Search for the cell housing the specified text and yield its (X, Y) center coordinate. 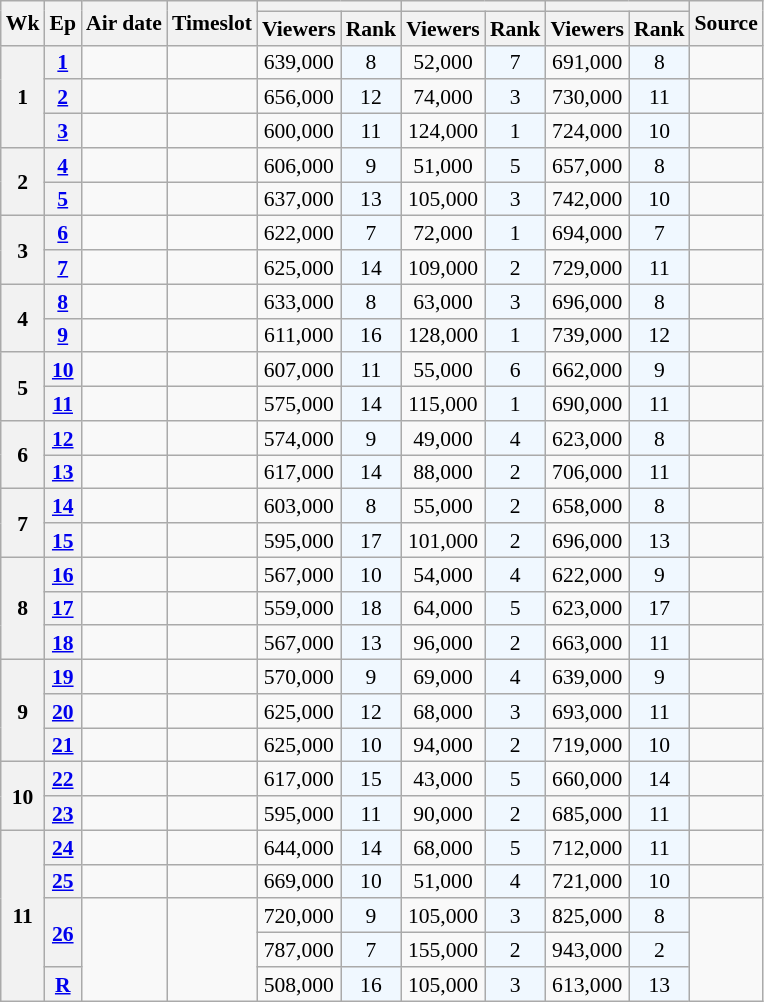
658,000 (587, 506)
74,000 (443, 97)
663,000 (587, 643)
64,000 (443, 608)
R (62, 984)
Wk (23, 23)
943,000 (587, 950)
729,000 (587, 267)
72,000 (443, 233)
613,000 (587, 984)
69,000 (443, 677)
574,000 (299, 438)
52,000 (443, 62)
559,000 (299, 608)
724,000 (587, 131)
22 (62, 779)
739,000 (587, 335)
25 (62, 881)
19 (62, 677)
508,000 (299, 984)
694,000 (587, 233)
706,000 (587, 472)
128,000 (443, 335)
600,000 (299, 131)
Source (726, 23)
23 (62, 813)
669,000 (299, 881)
693,000 (587, 711)
656,000 (299, 97)
24 (62, 847)
43,000 (443, 779)
825,000 (587, 916)
26 (62, 933)
657,000 (587, 165)
20 (62, 711)
54,000 (443, 574)
606,000 (299, 165)
633,000 (299, 301)
155,000 (443, 950)
644,000 (299, 847)
607,000 (299, 370)
721,000 (587, 881)
603,000 (299, 506)
637,000 (299, 199)
49,000 (443, 438)
570,000 (299, 677)
124,000 (443, 131)
94,000 (443, 745)
88,000 (443, 472)
21 (62, 745)
575,000 (299, 404)
Air date (124, 23)
96,000 (443, 643)
Timeslot (212, 23)
742,000 (587, 199)
691,000 (587, 62)
90,000 (443, 813)
662,000 (587, 370)
787,000 (299, 950)
63,000 (443, 301)
611,000 (299, 335)
685,000 (587, 813)
Ep (62, 23)
109,000 (443, 267)
720,000 (299, 916)
690,000 (587, 404)
660,000 (587, 779)
730,000 (587, 97)
712,000 (587, 847)
101,000 (443, 540)
115,000 (443, 404)
719,000 (587, 745)
